From the cell containing the given text, extract its center point as (X, Y) coordinate. 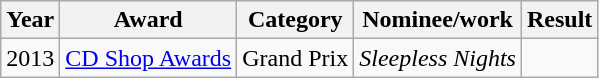
Category (296, 20)
Year (30, 20)
Grand Prix (296, 58)
Sleepless Nights (438, 58)
Result (559, 20)
Award (148, 20)
2013 (30, 58)
Nominee/work (438, 20)
CD Shop Awards (148, 58)
